Output the (X, Y) coordinate of the center of the cell containing the given text.  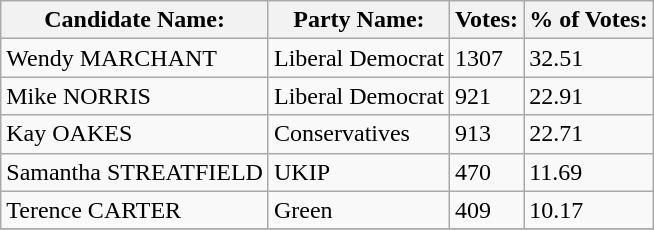
409 (486, 210)
Candidate Name: (135, 20)
Conservatives (358, 134)
UKIP (358, 172)
11.69 (589, 172)
32.51 (589, 58)
1307 (486, 58)
921 (486, 96)
22.91 (589, 96)
Kay OAKES (135, 134)
10.17 (589, 210)
Mike NORRIS (135, 96)
Wendy MARCHANT (135, 58)
% of Votes: (589, 20)
22.71 (589, 134)
470 (486, 172)
913 (486, 134)
Party Name: (358, 20)
Green (358, 210)
Terence CARTER (135, 210)
Votes: (486, 20)
Samantha STREATFIELD (135, 172)
